Return the (X, Y) coordinate for the center point of the cell that contains the specified text.  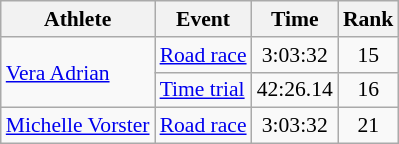
Time trial (204, 90)
Michelle Vorster (78, 126)
42:26.14 (295, 90)
Athlete (78, 19)
16 (368, 90)
Event (204, 19)
21 (368, 126)
Vera Adrian (78, 72)
Rank (368, 19)
Time (295, 19)
15 (368, 55)
